Scan for the cell matching the given text and deliver its (x, y) coordinate at center. 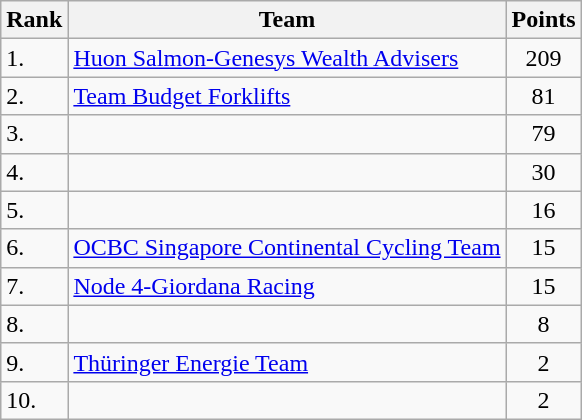
OCBC Singapore Continental Cycling Team (287, 248)
Rank (34, 20)
209 (544, 58)
Node 4-Giordana Racing (287, 286)
79 (544, 134)
7. (34, 286)
Thüringer Energie Team (287, 362)
81 (544, 96)
Huon Salmon-Genesys Wealth Advisers (287, 58)
16 (544, 210)
Team Budget Forklifts (287, 96)
Team (287, 20)
6. (34, 248)
4. (34, 172)
1. (34, 58)
8. (34, 324)
8 (544, 324)
9. (34, 362)
10. (34, 400)
2. (34, 96)
3. (34, 134)
Points (544, 20)
30 (544, 172)
5. (34, 210)
